Search for the cell housing the specified text and yield its [x, y] center coordinate. 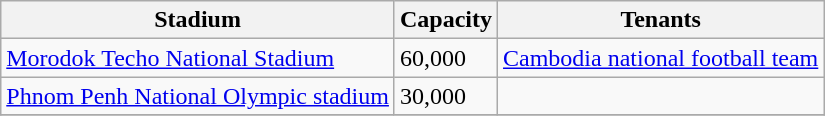
Stadium [198, 20]
Tenants [661, 20]
Cambodia national football team [661, 58]
Capacity [446, 20]
Phnom Penh National Olympic stadium [198, 96]
Morodok Techo National Stadium [198, 58]
30,000 [446, 96]
60,000 [446, 58]
